Output the [X, Y] coordinate of the center of the cell containing the given text.  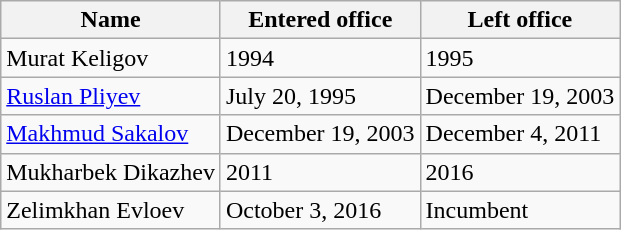
2011 [320, 172]
1995 [520, 58]
Left office [520, 20]
Name [111, 20]
1994 [320, 58]
Entered office [320, 20]
July 20, 1995 [320, 96]
2016 [520, 172]
Zelimkhan Evloev [111, 210]
Ruslan Pliyev [111, 96]
Makhmud Sakalov [111, 134]
December 4, 2011 [520, 134]
Mukharbek Dikazhev [111, 172]
Incumbent [520, 210]
Murat Keligov [111, 58]
October 3, 2016 [320, 210]
